From the cell containing the given text, extract its center point as (x, y) coordinate. 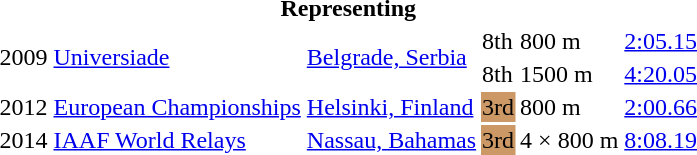
European Championships (177, 107)
1500 m (570, 74)
Nassau, Bahamas (391, 140)
Belgrade, Serbia (391, 58)
4 × 800 m (570, 140)
IAAF World Relays (177, 140)
Universiade (177, 58)
Helsinki, Finland (391, 107)
